Identify which cell holds the provided text, then report its (x, y) central coordinate. 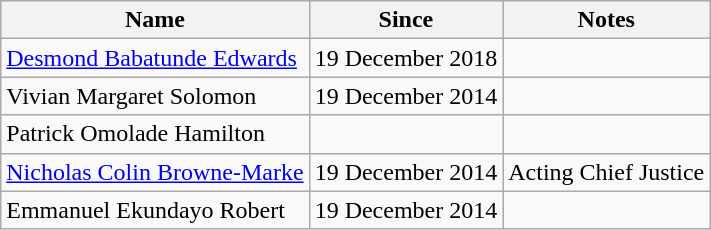
Emmanuel Ekundayo Robert (155, 210)
Patrick Omolade Hamilton (155, 134)
Notes (606, 20)
19 December 2018 (406, 58)
Since (406, 20)
Desmond Babatunde Edwards (155, 58)
Acting Chief Justice (606, 172)
Name (155, 20)
Nicholas Colin Browne-Marke (155, 172)
Vivian Margaret Solomon (155, 96)
